Extract the (x, y) coordinate from the center of the cell holding the provided text.  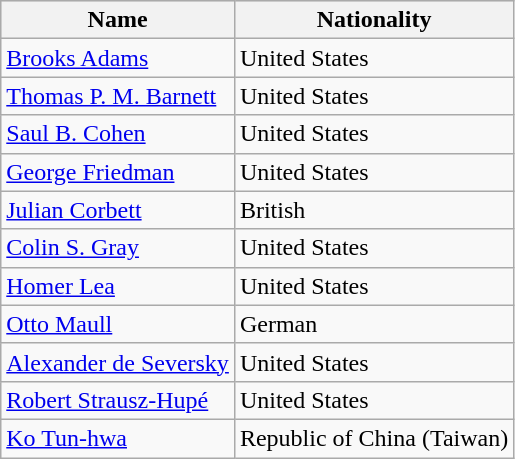
Thomas P. M. Barnett (118, 96)
Saul B. Cohen (118, 134)
Julian Corbett (118, 210)
Homer Lea (118, 286)
Ko Tun-hwa (118, 438)
Republic of China (Taiwan) (374, 438)
Robert Strausz-Hupé (118, 400)
Colin S. Gray (118, 248)
Otto Maull (118, 324)
British (374, 210)
Name (118, 20)
Brooks Adams (118, 58)
Alexander de Seversky (118, 362)
Nationality (374, 20)
German (374, 324)
George Friedman (118, 172)
